Output the [X, Y] coordinate of the center of the cell containing the given text.  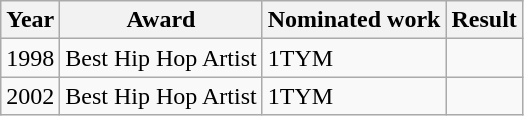
Nominated work [354, 20]
1998 [30, 58]
Award [161, 20]
Result [484, 20]
Year [30, 20]
2002 [30, 96]
